Scan for the cell matching the given text and deliver its (X, Y) coordinate at center. 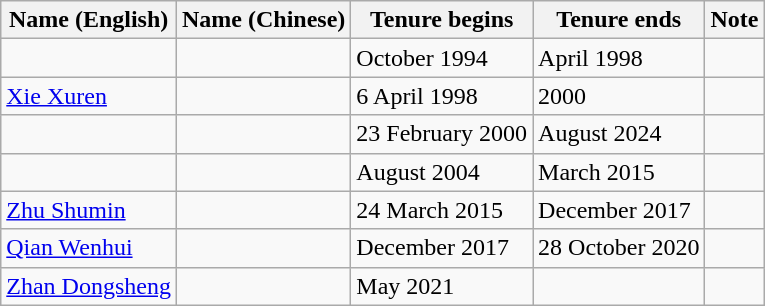
April 1998 (619, 58)
Zhan Dongsheng (89, 286)
2000 (619, 96)
23 February 2000 (442, 134)
March 2015 (619, 172)
Name (Chinese) (263, 20)
24 March 2015 (442, 210)
Tenure begins (442, 20)
August 2004 (442, 172)
6 April 1998 (442, 96)
Note (734, 20)
Zhu Shumin (89, 210)
October 1994 (442, 58)
Tenure ends (619, 20)
Qian Wenhui (89, 248)
May 2021 (442, 286)
August 2024 (619, 134)
28 October 2020 (619, 248)
Xie Xuren (89, 96)
Name (English) (89, 20)
